For the text-containing cell, return its midpoint in [X, Y] coordinate format. 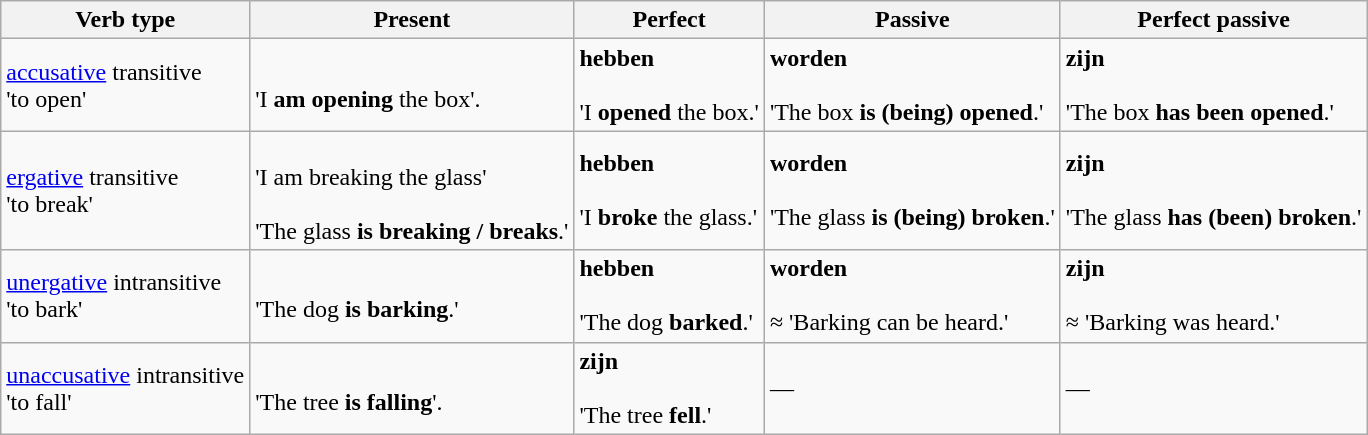
worden'The box is (being) opened.' [912, 85]
unergative intransitive 'to bark' [126, 296]
'I am breaking the glass''The glass is breaking / breaks.' [412, 190]
Present [412, 20]
hebben'The dog barked.' [669, 296]
'The tree is falling'. [412, 388]
Perfect [669, 20]
hebben'I broke the glass.' [669, 190]
zijn'The tree fell.' [669, 388]
zijn'The box has been opened.' [1214, 85]
'I am opening the box'. [412, 85]
zijn'The glass has (been) broken.' [1214, 190]
ergative transitive 'to break' [126, 190]
hebben'I opened the box.' [669, 85]
Perfect passive [1214, 20]
worden'The glass is (being) broken.' [912, 190]
accusative transitive 'to open' [126, 85]
'The dog is barking.' [412, 296]
unaccusative intransitive 'to fall' [126, 388]
Passive [912, 20]
worden≈ 'Barking can be heard.' [912, 296]
Verb type [126, 20]
zijn≈ 'Barking was heard.' [1214, 296]
